Detect which cell encompasses the target text, then output its (X, Y) center coordinate. 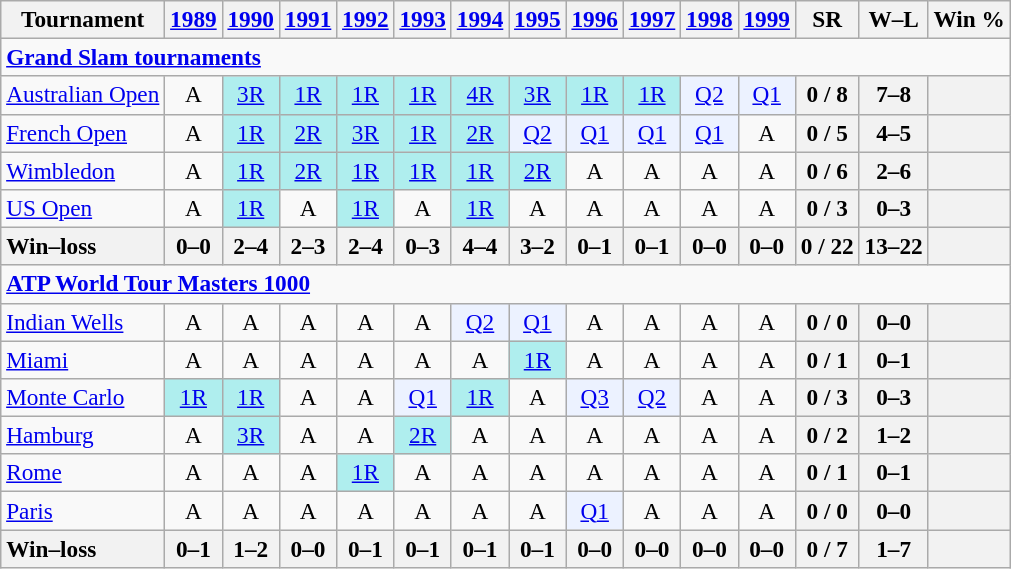
1–7 (894, 548)
Australian Open (83, 95)
W–L (894, 19)
Q3 (594, 397)
Tournament (83, 19)
US Open (83, 208)
0 / 22 (827, 246)
Grand Slam tournaments (506, 57)
1997 (652, 19)
0 / 8 (827, 95)
4–4 (480, 246)
1999 (766, 19)
7–8 (894, 95)
1996 (594, 19)
Monte Carlo (83, 397)
4–5 (894, 133)
1990 (250, 19)
1994 (480, 19)
ATP World Tour Masters 1000 (506, 284)
1995 (538, 19)
1992 (366, 19)
SR (827, 19)
2–6 (894, 170)
4R (480, 95)
Win % (969, 19)
1989 (194, 19)
1991 (308, 19)
0 / 5 (827, 133)
13–22 (894, 246)
Miami (83, 359)
Wimbledon (83, 170)
French Open (83, 133)
3–2 (538, 246)
Indian Wells (83, 322)
1993 (422, 19)
Hamburg (83, 435)
0 / 6 (827, 170)
Rome (83, 473)
2–3 (308, 246)
Paris (83, 510)
0 / 2 (827, 435)
0 / 7 (827, 548)
1998 (710, 19)
